For the text-containing cell, return its midpoint in (x, y) coordinate format. 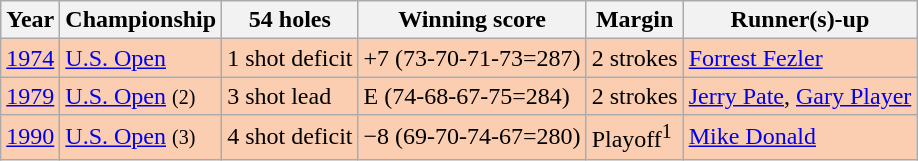
Championship (141, 20)
+7 (73-70-71-73=287) (472, 58)
Margin (634, 20)
54 holes (290, 20)
Mike Donald (800, 138)
U.S. Open (141, 58)
Jerry Pate, Gary Player (800, 96)
E (74-68-67-75=284) (472, 96)
−8 (69-70-74-67=280) (472, 138)
1 shot deficit (290, 58)
Playoff1 (634, 138)
U.S. Open (2) (141, 96)
Year (30, 20)
1979 (30, 96)
3 shot lead (290, 96)
Forrest Fezler (800, 58)
Winning score (472, 20)
1990 (30, 138)
U.S. Open (3) (141, 138)
Runner(s)-up (800, 20)
1974 (30, 58)
4 shot deficit (290, 138)
